Pinpoint the cell where the given text exists, returning its [x, y] midpoint coordinate. 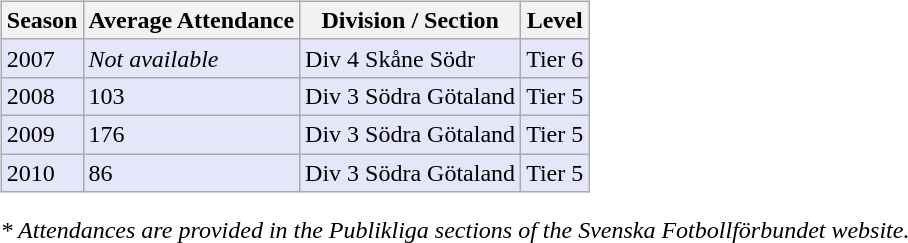
Division / Section [410, 20]
103 [192, 96]
Tier 6 [555, 58]
86 [192, 173]
Div 4 Skåne Södr [410, 58]
Average Attendance [192, 20]
2007 [42, 58]
Level [555, 20]
2010 [42, 173]
Season [42, 20]
2008 [42, 96]
2009 [42, 134]
Not available [192, 58]
176 [192, 134]
